Return [x, y] of the center of cell containing provided text 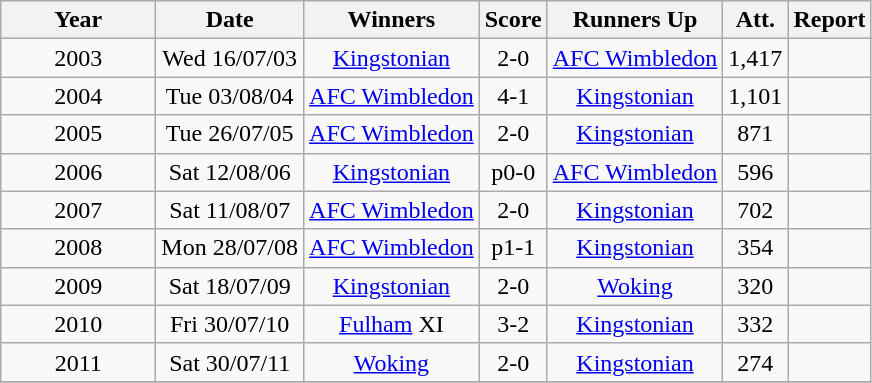
Sat 11/08/07 [230, 210]
Sat 18/07/09 [230, 286]
Tue 26/07/05 [230, 134]
Wed 16/07/03 [230, 58]
2003 [78, 58]
Winners [392, 20]
Date [230, 20]
2005 [78, 134]
Report [830, 20]
Sat 12/08/06 [230, 172]
274 [756, 362]
p1-1 [513, 248]
p0-0 [513, 172]
2004 [78, 96]
3-2 [513, 324]
2009 [78, 286]
2011 [78, 362]
4-1 [513, 96]
702 [756, 210]
Score [513, 20]
2010 [78, 324]
320 [756, 286]
2007 [78, 210]
1,101 [756, 96]
Mon 28/07/08 [230, 248]
1,417 [756, 58]
871 [756, 134]
Tue 03/08/04 [230, 96]
Runners Up [635, 20]
2006 [78, 172]
Fri 30/07/10 [230, 324]
596 [756, 172]
332 [756, 324]
Sat 30/07/11 [230, 362]
Att. [756, 20]
354 [756, 248]
Fulham XI [392, 324]
Year [78, 20]
2008 [78, 248]
